Detect which cell encompasses the target text, then output its (x, y) center coordinate. 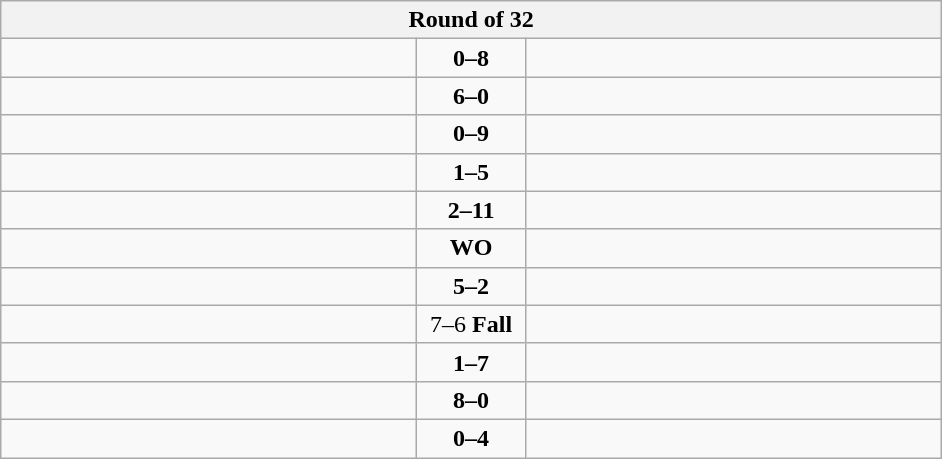
1–7 (472, 362)
Round of 32 (472, 20)
8–0 (472, 400)
5–2 (472, 286)
0–8 (472, 58)
2–11 (472, 210)
7–6 Fall (472, 324)
0–9 (472, 134)
6–0 (472, 96)
WO (472, 248)
0–4 (472, 438)
1–5 (472, 172)
